For the text-containing cell, return its midpoint in [x, y] coordinate format. 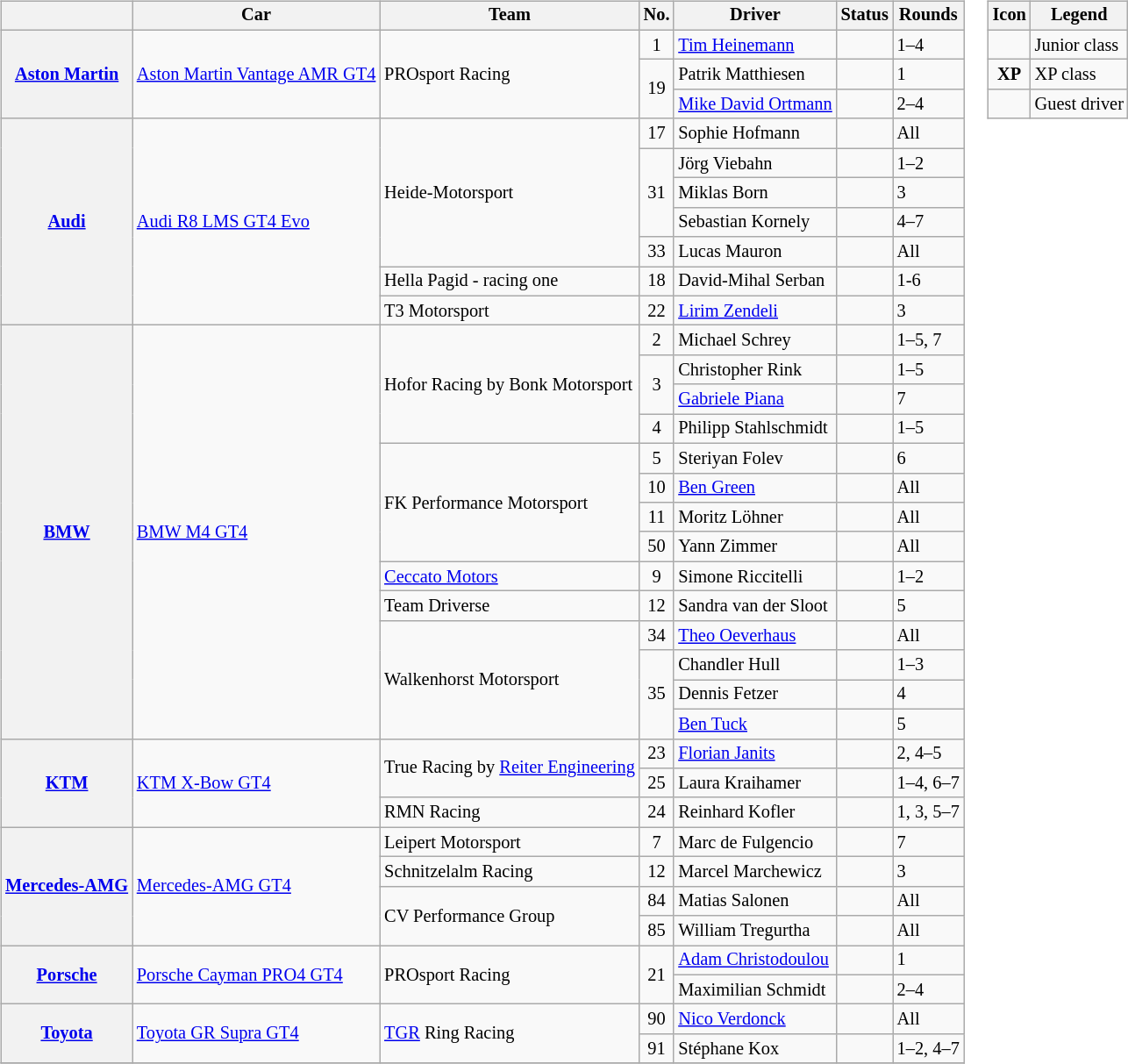
9 [657, 576]
Lucas Mauron [754, 252]
Heide-Motorsport [509, 192]
Sebastian Kornely [754, 222]
Porsche Cayman PRO4 GT4 [256, 975]
Tim Heinemann [754, 45]
Legend [1079, 16]
Junior class [1079, 45]
Michael Schrey [754, 340]
RMN Racing [509, 812]
William Tregurtha [754, 931]
Ceccato Motors [509, 576]
Chandler Hull [754, 665]
Adam Christodoulou [754, 960]
Moritz Löhner [754, 518]
KTM [67, 782]
Walkenhorst Motorsport [509, 679]
6 [928, 458]
17 [657, 133]
21 [657, 975]
XP class [1079, 75]
Icon [1010, 16]
23 [657, 753]
19 [657, 89]
35 [657, 695]
Team Driverse [509, 606]
Dennis Fetzer [754, 695]
11 [657, 518]
Steriyan Folev [754, 458]
Car [256, 16]
Miklas Born [754, 193]
Schnitzelalm Racing [509, 872]
31 [657, 193]
Status [865, 16]
1–3 [928, 665]
BMW M4 GT4 [256, 532]
25 [657, 783]
Audi [67, 222]
Philipp Stahlschmidt [754, 429]
Jörg Viebahn [754, 163]
Hella Pagid - racing one [509, 282]
T3 Motorsport [509, 311]
Gabriele Piana [754, 399]
Porsche [67, 975]
1–2, 4–7 [928, 1049]
Ben Tuck [754, 724]
34 [657, 635]
10 [657, 488]
22 [657, 311]
Florian Janits [754, 753]
Reinhard Kofler [754, 812]
David-Mihal Serban [754, 282]
4–7 [928, 222]
TGR Ring Racing [509, 1033]
Sandra van der Sloot [754, 606]
KTM X-Bow GT4 [256, 782]
1–4 [928, 45]
Stéphane Kox [754, 1049]
Guest driver [1079, 104]
Toyota GR Supra GT4 [256, 1033]
Driver [754, 16]
Christopher Rink [754, 370]
Aston Martin [67, 74]
XP [1010, 75]
Audi R8 LMS GT4 Evo [256, 222]
Sophie Hofmann [754, 133]
91 [657, 1049]
BMW [67, 532]
Hofor Racing by Bonk Motorsport [509, 384]
1–4, 6–7 [928, 783]
Leipert Motorsport [509, 842]
No. [657, 16]
Marc de Fulgencio [754, 842]
Laura Kraihamer [754, 783]
85 [657, 931]
CV Performance Group [509, 916]
Toyota [67, 1033]
Aston Martin Vantage AMR GT4 [256, 74]
Theo Oeverhaus [754, 635]
True Racing by Reiter Engineering [509, 768]
Ben Green [754, 488]
90 [657, 1019]
33 [657, 252]
Yann Zimmer [754, 546]
Matias Salonen [754, 901]
50 [657, 546]
Lirim Zendeli [754, 311]
Mercedes-AMG GT4 [256, 886]
84 [657, 901]
24 [657, 812]
2 [657, 340]
Mercedes-AMG [67, 886]
Mike David Ortmann [754, 104]
Patrik Matthiesen [754, 75]
Maximilian Schmidt [754, 989]
Rounds [928, 16]
1–5, 7 [928, 340]
2, 4–5 [928, 753]
18 [657, 282]
Marcel Marchewicz [754, 872]
Nico Verdonck [754, 1019]
1-6 [928, 282]
FK Performance Motorsport [509, 502]
Team [509, 16]
Simone Riccitelli [754, 576]
1, 3, 5–7 [928, 812]
